Find where the given text appears and provide that cell's center as [x, y] coordinate. 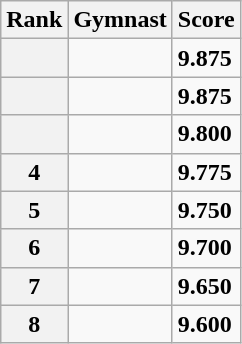
9.700 [206, 248]
9.600 [206, 324]
Score [206, 20]
6 [34, 248]
8 [34, 324]
5 [34, 210]
9.650 [206, 286]
Rank [34, 20]
7 [34, 286]
Gymnast [120, 20]
9.800 [206, 134]
9.775 [206, 172]
9.750 [206, 210]
4 [34, 172]
